Output the (X, Y) coordinate of the center of the cell containing the given text.  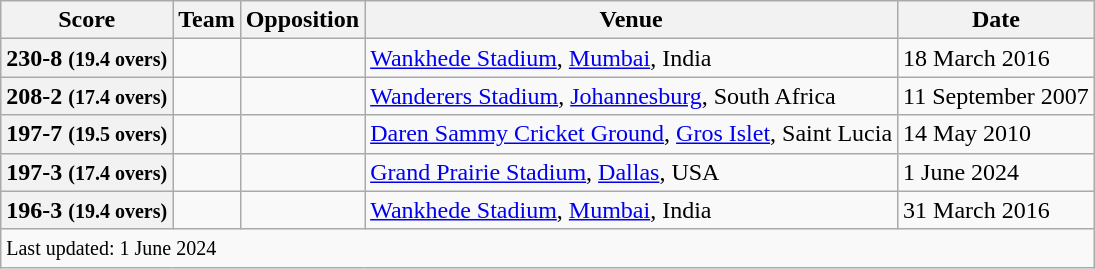
208-2 (17.4 overs) (87, 96)
197-7 (19.5 overs) (87, 134)
31 March 2016 (996, 210)
196-3 (19.4 overs) (87, 210)
197-3 (17.4 overs) (87, 172)
Opposition (302, 20)
230-8 (19.4 overs) (87, 58)
Daren Sammy Cricket Ground, Gros Islet, Saint Lucia (632, 134)
1 June 2024 (996, 172)
Score (87, 20)
Wanderers Stadium, Johannesburg, South Africa (632, 96)
11 September 2007 (996, 96)
Team (207, 20)
18 March 2016 (996, 58)
Venue (632, 20)
14 May 2010 (996, 134)
Grand Prairie Stadium, Dallas, USA (632, 172)
Date (996, 20)
Last updated: 1 June 2024 (548, 248)
